For the text-containing cell, return its midpoint in (x, y) coordinate format. 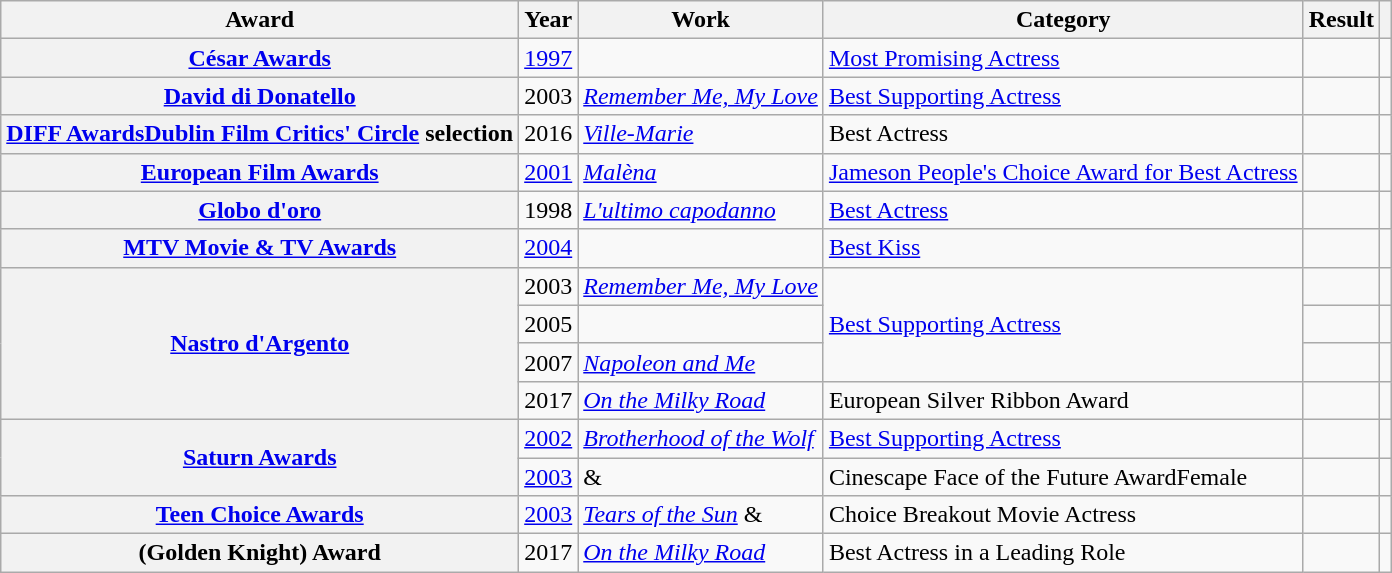
2002 (548, 438)
Best Kiss (1063, 248)
2005 (548, 324)
European Film Awards (260, 172)
(Golden Knight) Award (260, 553)
2001 (548, 172)
David di Donatello (260, 96)
2007 (548, 362)
Most Promising Actress (1063, 58)
Ville-Marie (701, 134)
1997 (548, 58)
2004 (548, 248)
Cinescape Face of the Future AwardFemale (1063, 477)
L'ultimo capodanno (701, 210)
Napoleon and Me (701, 362)
DIFF AwardsDublin Film Critics' Circle selection (260, 134)
Tears of the Sun & (701, 515)
1998 (548, 210)
Jameson People's Choice Award for Best Actress (1063, 172)
Nastro d'Argento (260, 343)
Malèna (701, 172)
Brotherhood of the Wolf (701, 438)
2016 (548, 134)
MTV Movie & TV Awards (260, 248)
Year (548, 20)
& (701, 477)
Choice Breakout Movie Actress (1063, 515)
Award (260, 20)
Teen Choice Awards (260, 515)
Globo d'oro (260, 210)
Category (1063, 20)
Result (1341, 20)
César Awards (260, 58)
Saturn Awards (260, 457)
European Silver Ribbon Award (1063, 400)
Best Actress in a Leading Role (1063, 553)
Work (701, 20)
